Provide the (x, y) coordinate of the cell's center where the given text is located.  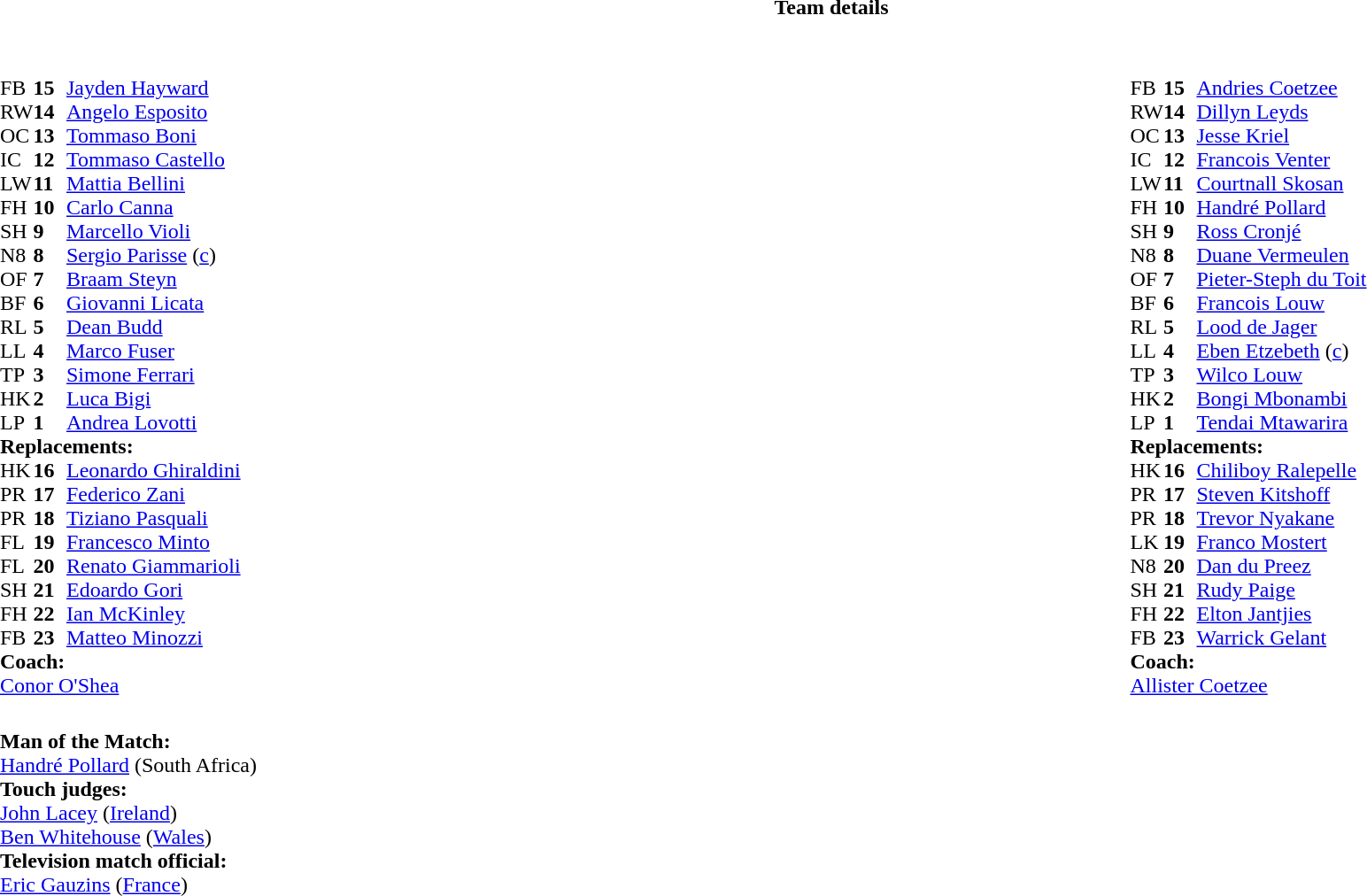
Leonardo Ghiraldini (154, 471)
Ian McKinley (154, 614)
Sergio Parisse (c) (154, 255)
Wilco Louw (1281, 375)
Angelo Esposito (154, 112)
Duane Vermeulen (1281, 255)
Mattia Bellini (154, 184)
Francois Louw (1281, 303)
Marcello Violi (154, 232)
Dillyn Leyds (1281, 112)
Luca Bigi (154, 398)
Tommaso Boni (154, 136)
LK (1147, 542)
Simone Ferrari (154, 375)
Braam Steyn (154, 280)
Dean Budd (154, 328)
Bongi Mbonambi (1281, 398)
Francois Venter (1281, 159)
Pieter-Steph du Toit (1281, 280)
Jayden Hayward (154, 89)
Elton Jantjies (1281, 614)
Handré Pollard (1281, 207)
Tiziano Pasquali (154, 519)
Francesco Minto (154, 542)
Chiliboy Ralepelle (1281, 471)
Franco Mostert (1281, 542)
Marco Fuser (154, 351)
Carlo Canna (154, 207)
Courtnall Skosan (1281, 184)
Lood de Jager (1281, 328)
Tommaso Castello (154, 159)
Warrick Gelant (1281, 637)
Federico Zani (154, 494)
Renato Giammarioli (154, 567)
Conor O'Shea (120, 685)
Andries Coetzee (1281, 89)
Matteo Minozzi (154, 637)
Giovanni Licata (154, 303)
Steven Kitshoff (1281, 494)
Eben Etzebeth (c) (1281, 351)
Andrea Lovotti (154, 423)
Rudy Paige (1281, 590)
Tendai Mtawarira (1281, 423)
Allister Coetzee (1248, 685)
Ross Cronjé (1281, 232)
Trevor Nyakane (1281, 519)
Jesse Kriel (1281, 136)
Edoardo Gori (154, 590)
Dan du Preez (1281, 567)
